Search for the cell housing the specified text and yield its (X, Y) center coordinate. 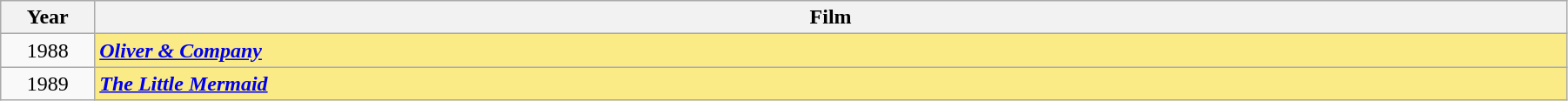
1989 (48, 84)
Year (48, 17)
1988 (48, 50)
Film (831, 17)
The Little Mermaid (831, 84)
Oliver & Company (831, 50)
